Return the [x, y] coordinate for the center point of the cell that contains the specified text.  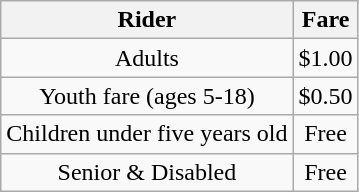
Fare [326, 20]
Children under five years old [147, 134]
$0.50 [326, 96]
Youth fare (ages 5-18) [147, 96]
$1.00 [326, 58]
Senior & Disabled [147, 172]
Rider [147, 20]
Adults [147, 58]
